Locate the cell with the specified text and output its [x, y] center coordinate. 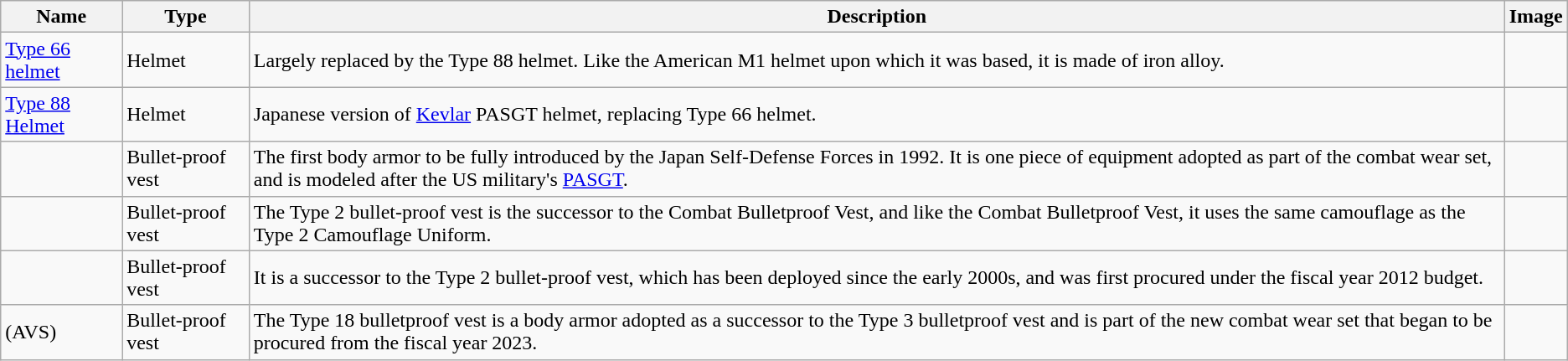
Type 66 helmet [62, 60]
Type 88 Helmet [62, 114]
(AVS) [62, 332]
Name [62, 17]
Largely replaced by the Type 88 helmet. Like the American M1 helmet upon which it was based, it is made of iron alloy. [876, 60]
Image [1536, 17]
Japanese version of Kevlar PASGT helmet, replacing Type 66 helmet. [876, 114]
Description [876, 17]
Type [186, 17]
